Locate the cell with the specified text and output its [x, y] center coordinate. 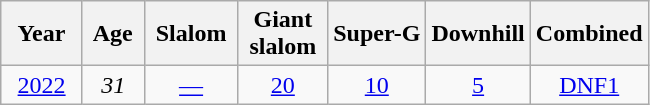
5 [478, 85]
— [191, 85]
Super-G [377, 34]
Combined [589, 34]
Age [113, 34]
Downhill [478, 34]
10 [377, 85]
Slalom [191, 34]
Giant slalom [283, 34]
Year [42, 34]
DNF1 [589, 85]
2022 [42, 85]
20 [283, 85]
31 [113, 85]
